Locate the cell with the specified text and output its (X, Y) center coordinate. 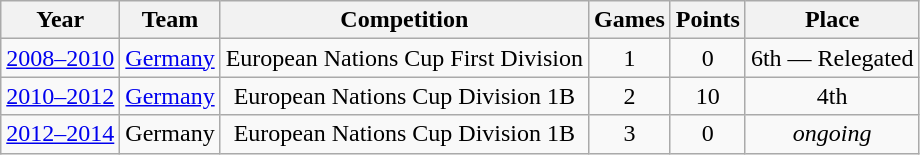
ongoing (832, 134)
1 (630, 58)
2010–2012 (60, 96)
2008–2010 (60, 58)
10 (708, 96)
2 (630, 96)
Year (60, 20)
European Nations Cup First Division (404, 58)
3 (630, 134)
4th (832, 96)
2012–2014 (60, 134)
Competition (404, 20)
6th — Relegated (832, 58)
Place (832, 20)
Team (170, 20)
Games (630, 20)
Points (708, 20)
